Provide the (X, Y) coordinate of the cell's center where the given text is located.  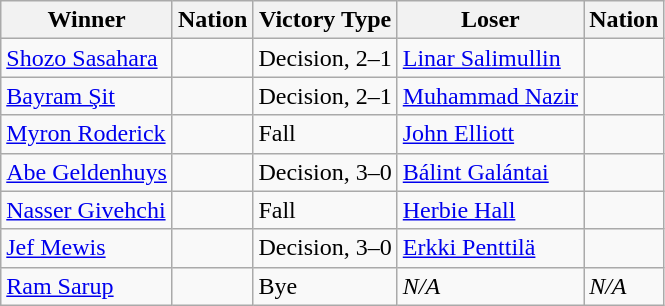
Bye (325, 286)
Victory Type (325, 20)
Winner (87, 20)
Ram Sarup (87, 286)
Nasser Givehchi (87, 210)
Jef Mewis (87, 248)
Herbie Hall (490, 210)
John Elliott (490, 134)
Myron Roderick (87, 134)
Bayram Şit (87, 96)
Erkki Penttilä (490, 248)
Linar Salimullin (490, 58)
Muhammad Nazir (490, 96)
Bálint Galántai (490, 172)
Abe Geldenhuys (87, 172)
Shozo Sasahara (87, 58)
Loser (490, 20)
